Detect which cell encompasses the target text, then output its [x, y] center coordinate. 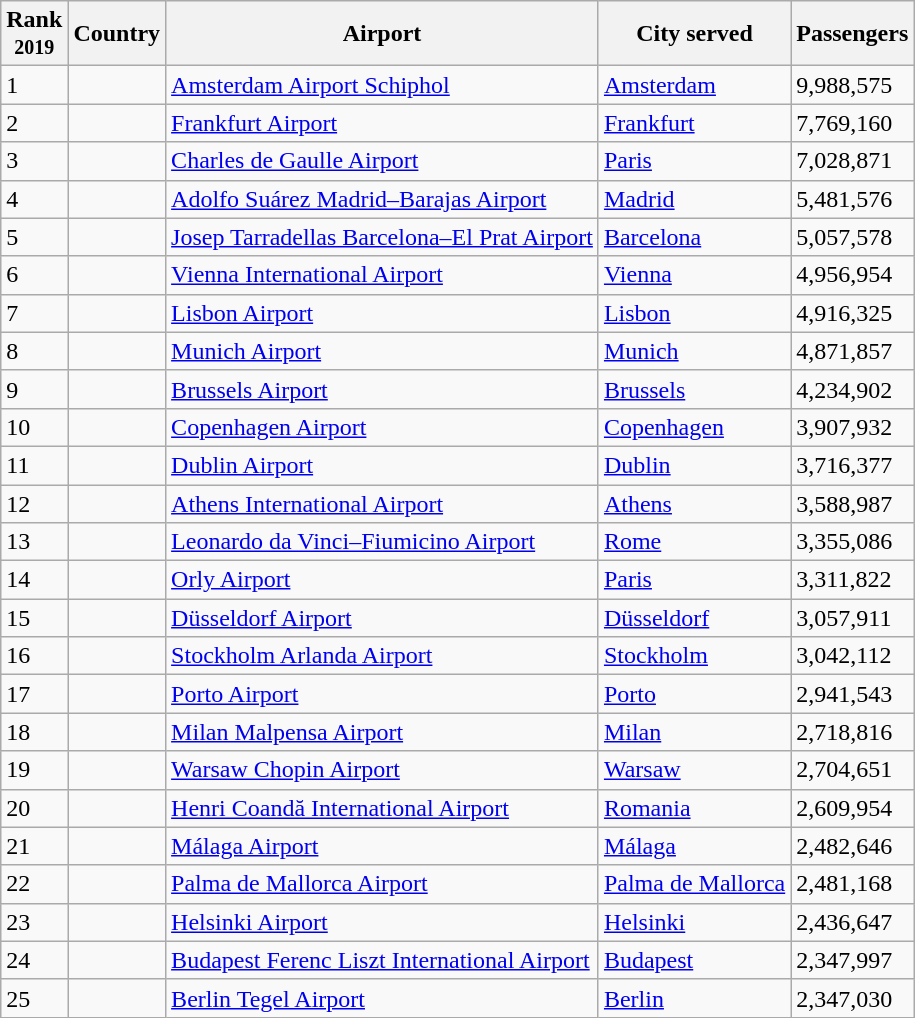
7,769,160 [852, 123]
Stockholm [694, 656]
Düsseldorf Airport [382, 618]
2,347,997 [852, 960]
Frankfurt Airport [382, 123]
8 [34, 351]
17 [34, 694]
Warsaw [694, 770]
1 [34, 85]
Country [117, 34]
Brussels Airport [382, 389]
3,588,987 [852, 503]
Stockholm Arlanda Airport [382, 656]
3,057,911 [852, 618]
Brussels [694, 389]
3,355,086 [852, 542]
10 [34, 427]
Athens International Airport [382, 503]
Milan Malpensa Airport [382, 732]
7 [34, 313]
Lisbon Airport [382, 313]
24 [34, 960]
15 [34, 618]
Munich Airport [382, 351]
Warsaw Chopin Airport [382, 770]
3,042,112 [852, 656]
2,481,168 [852, 884]
Málaga [694, 846]
3,311,822 [852, 580]
Munich [694, 351]
Dublin [694, 465]
Copenhagen [694, 427]
12 [34, 503]
4,234,902 [852, 389]
Helsinki [694, 922]
5,481,576 [852, 199]
4 [34, 199]
2,718,816 [852, 732]
Málaga Airport [382, 846]
Amsterdam [694, 85]
Vienna International Airport [382, 275]
Airport [382, 34]
Henri Coandă International Airport [382, 808]
2,436,647 [852, 922]
Rome [694, 542]
2,609,954 [852, 808]
Berlin Tegel Airport [382, 998]
2,941,543 [852, 694]
2,347,030 [852, 998]
11 [34, 465]
2 [34, 123]
Palma de Mallorca [694, 884]
Palma de Mallorca Airport [382, 884]
Frankfurt [694, 123]
Athens [694, 503]
Amsterdam Airport Schiphol [382, 85]
6 [34, 275]
4,916,325 [852, 313]
Josep Tarradellas Barcelona–El Prat Airport [382, 237]
25 [34, 998]
Budapest [694, 960]
Porto Airport [382, 694]
4,956,954 [852, 275]
Barcelona [694, 237]
Charles de Gaulle Airport [382, 161]
7,028,871 [852, 161]
9 [34, 389]
Dublin Airport [382, 465]
Copenhagen Airport [382, 427]
2,704,651 [852, 770]
Lisbon [694, 313]
Budapest Ferenc Liszt International Airport [382, 960]
Vienna [694, 275]
3,907,932 [852, 427]
9,988,575 [852, 85]
Romania [694, 808]
22 [34, 884]
4,871,857 [852, 351]
23 [34, 922]
City served [694, 34]
2,482,646 [852, 846]
Helsinki Airport [382, 922]
Orly Airport [382, 580]
5,057,578 [852, 237]
Madrid [694, 199]
5 [34, 237]
Passengers [852, 34]
Adolfo Suárez Madrid–Barajas Airport [382, 199]
18 [34, 732]
Düsseldorf [694, 618]
16 [34, 656]
Porto [694, 694]
Milan [694, 732]
Rank2019 [34, 34]
Leonardo da Vinci–Fiumicino Airport [382, 542]
19 [34, 770]
21 [34, 846]
13 [34, 542]
3,716,377 [852, 465]
3 [34, 161]
Berlin [694, 998]
20 [34, 808]
14 [34, 580]
